Output the (x, y) coordinate of the center of the cell containing the given text.  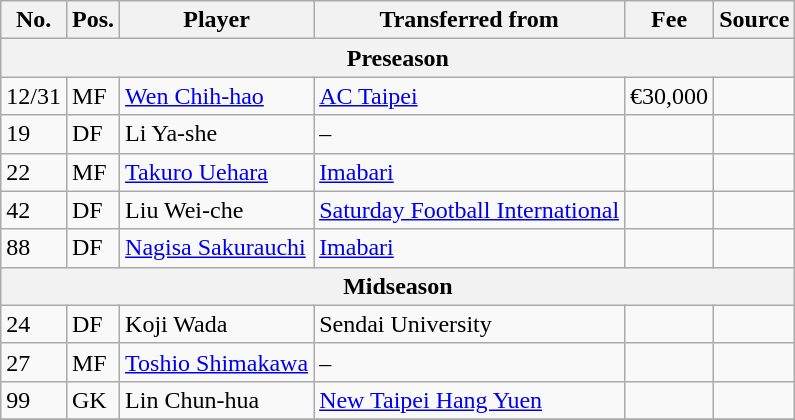
Saturday Football International (470, 210)
Transferred from (470, 20)
19 (34, 134)
No. (34, 20)
Sendai University (470, 324)
Midseason (398, 286)
Li Ya-she (217, 134)
99 (34, 400)
Liu Wei-che (217, 210)
42 (34, 210)
12/31 (34, 96)
Koji Wada (217, 324)
88 (34, 248)
Lin Chun-hua (217, 400)
Toshio Shimakawa (217, 362)
Pos. (92, 20)
€30,000 (670, 96)
GK (92, 400)
27 (34, 362)
AC Taipei (470, 96)
Takuro Uehara (217, 172)
Source (754, 20)
Fee (670, 20)
Wen Chih-hao (217, 96)
Player (217, 20)
Preseason (398, 58)
24 (34, 324)
Nagisa Sakurauchi (217, 248)
New Taipei Hang Yuen (470, 400)
22 (34, 172)
